Capture the cell that displays the provided text and extract its (X, Y) central coordinate. 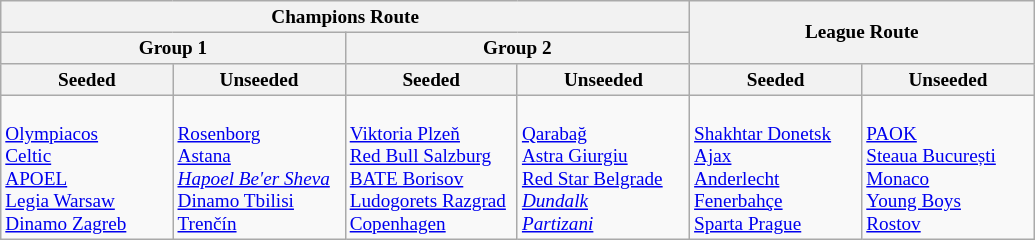
Shakhtar Donetsk Ajax Anderlecht Fenerbahçe Sparta Prague (776, 167)
Group 1 (173, 48)
Group 2 (517, 48)
Rosenborg Astana Hapoel Be'er Sheva Dinamo Tbilisi Trenčín (259, 167)
League Route (862, 32)
Qarabağ Astra Giurgiu Red Star Belgrade Dundalk Partizani (603, 167)
PAOK Steaua București Monaco Young Boys Rostov (948, 167)
Champions Route (346, 17)
Olympiacos Celtic APOEL Legia Warsaw Dinamo Zagreb (87, 167)
Viktoria Plzeň Red Bull Salzburg BATE Borisov Ludogorets Razgrad Copenhagen (431, 167)
